Determine the [X, Y] coordinate at the center of the cell enclosing the given text.  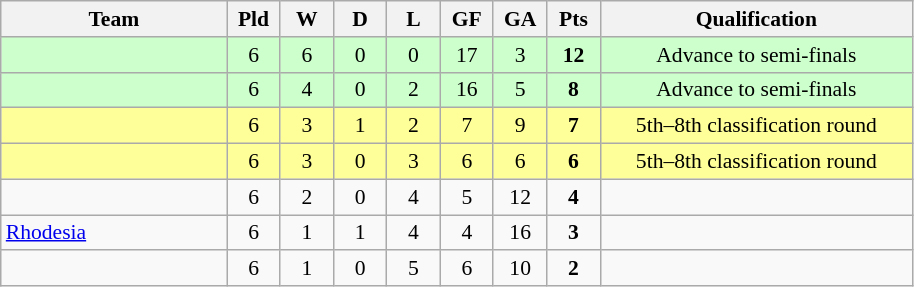
Team [114, 19]
GA [520, 19]
8 [574, 90]
D [360, 19]
Pld [254, 19]
Qualification [756, 19]
10 [520, 269]
Pts [574, 19]
Rhodesia [114, 233]
17 [466, 55]
GF [466, 19]
L [414, 19]
9 [520, 126]
W [306, 19]
